Locate the cell with the specified text and output its (x, y) center coordinate. 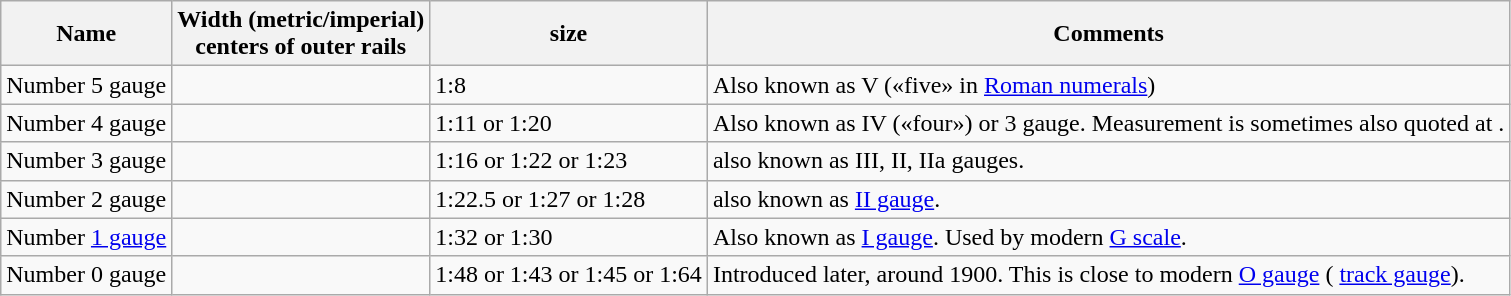
also known as III, II, IIa gauges. (1108, 161)
1:16 or 1:22 or 1:23 (569, 161)
Name (86, 34)
Comments (1108, 34)
1:8 (569, 85)
Number 1 gauge (86, 237)
1:11 or 1:20 (569, 123)
1:22.5 or 1:27 or 1:28 (569, 199)
Also known as IV («four») or 3 gauge. Measurement is sometimes also quoted at . (1108, 123)
1:48 or 1:43 or 1:45 or 1:64 (569, 275)
Number 5 gauge (86, 85)
Number 0 gauge (86, 275)
Number 2 gauge (86, 199)
Number 4 gauge (86, 123)
Also known as I gauge. Used by modern G scale. (1108, 237)
Also known as V («five» in Roman numerals) (1108, 85)
also known as II gauge. (1108, 199)
Introduced later, around 1900. This is close to modern O gauge ( track gauge). (1108, 275)
size (569, 34)
Width (metric/imperial) centers of outer rails (301, 34)
Number 3 gauge (86, 161)
1:32 or 1:30 (569, 237)
